Identify which cell holds the provided text, then report its (x, y) central coordinate. 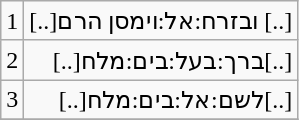
[..]ובזרח:אל:וימסן הרם [..] (161, 21)
2 (12, 60)
[..]ברך:בעל:בים:מלח[..] (161, 60)
3 (12, 100)
1 (12, 21)
[..]לשם:אל:בים:מלח[..] (161, 100)
